Pinpoint the cell where the given text exists, returning its [X, Y] midpoint coordinate. 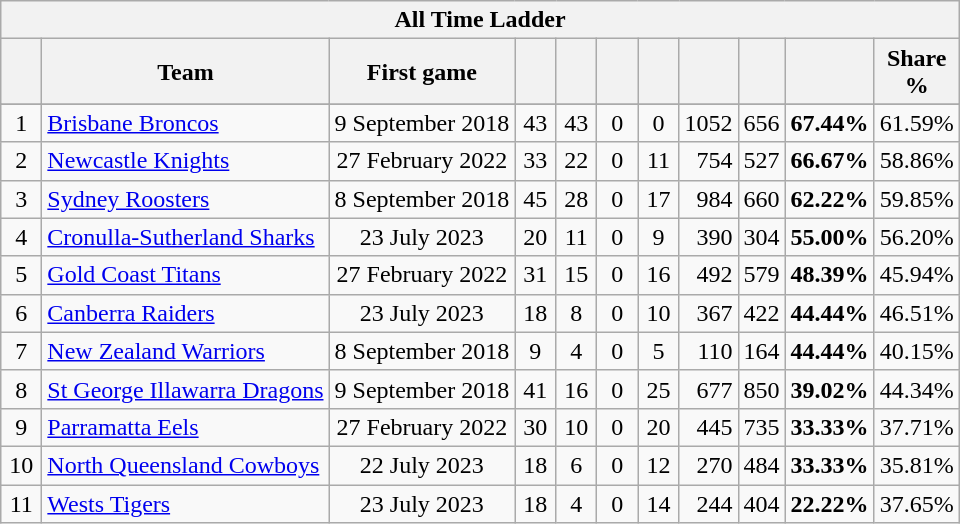
New Zealand Warriors [186, 351]
North Queensland Cowboys [186, 465]
3 [22, 199]
110 [708, 351]
677 [708, 389]
31 [536, 275]
Share % [916, 72]
2 [22, 161]
56.20% [916, 237]
44.34% [916, 389]
754 [708, 161]
22.22% [830, 503]
Newcastle Knights [186, 161]
39.02% [830, 389]
Cronulla-Sutherland Sharks [186, 237]
33 [536, 161]
All Time Ladder [480, 20]
527 [762, 161]
17 [658, 199]
492 [708, 275]
25 [658, 389]
37.71% [916, 427]
Brisbane Broncos [186, 123]
61.59% [916, 123]
15 [576, 275]
390 [708, 237]
656 [762, 123]
367 [708, 313]
41 [536, 389]
Gold Coast Titans [186, 275]
62.22% [830, 199]
Wests Tigers [186, 503]
58.86% [916, 161]
66.67% [830, 161]
445 [708, 427]
Sydney Roosters [186, 199]
67.44% [830, 123]
46.51% [916, 313]
48.39% [830, 275]
735 [762, 427]
244 [708, 503]
850 [762, 389]
45 [536, 199]
7 [22, 351]
28 [576, 199]
164 [762, 351]
22 [576, 161]
55.00% [830, 237]
37.65% [916, 503]
579 [762, 275]
Canberra Raiders [186, 313]
270 [708, 465]
404 [762, 503]
45.94% [916, 275]
422 [762, 313]
First game [422, 72]
12 [658, 465]
59.85% [916, 199]
Parramatta Eels [186, 427]
Team [186, 72]
30 [536, 427]
14 [658, 503]
484 [762, 465]
40.15% [916, 351]
1052 [708, 123]
35.81% [916, 465]
660 [762, 199]
304 [762, 237]
St George Illawarra Dragons [186, 389]
22 July 2023 [422, 465]
984 [708, 199]
1 [22, 123]
